Return the (x, y) coordinate for the center point of the cell that contains the specified text.  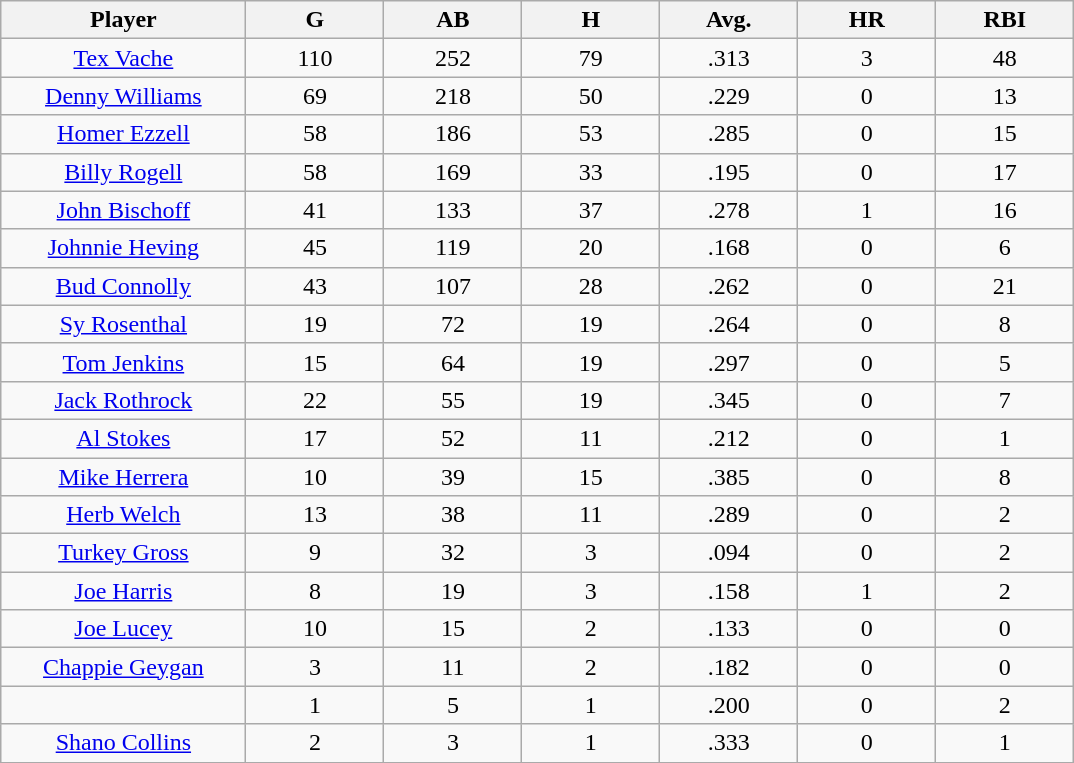
110 (315, 58)
.182 (729, 667)
252 (453, 58)
7 (1005, 400)
33 (591, 172)
38 (453, 515)
Johnnie Heving (124, 248)
G (315, 20)
43 (315, 286)
Avg. (729, 20)
16 (1005, 210)
Jack Rothrock (124, 400)
John Bischoff (124, 210)
22 (315, 400)
Sy Rosenthal (124, 324)
Denny Williams (124, 96)
107 (453, 286)
39 (453, 477)
218 (453, 96)
Tom Jenkins (124, 362)
48 (1005, 58)
AB (453, 20)
119 (453, 248)
45 (315, 248)
41 (315, 210)
Bud Connolly (124, 286)
.200 (729, 705)
21 (1005, 286)
169 (453, 172)
37 (591, 210)
50 (591, 96)
.264 (729, 324)
64 (453, 362)
Chappie Geygan (124, 667)
Joe Harris (124, 591)
.133 (729, 629)
.158 (729, 591)
32 (453, 553)
.313 (729, 58)
186 (453, 134)
Tex Vache (124, 58)
Mike Herrera (124, 477)
RBI (1005, 20)
133 (453, 210)
79 (591, 58)
Turkey Gross (124, 553)
6 (1005, 248)
52 (453, 438)
.278 (729, 210)
28 (591, 286)
.212 (729, 438)
.229 (729, 96)
55 (453, 400)
.289 (729, 515)
69 (315, 96)
.345 (729, 400)
Player (124, 20)
Herb Welch (124, 515)
.297 (729, 362)
9 (315, 553)
.195 (729, 172)
Joe Lucey (124, 629)
Homer Ezzell (124, 134)
.333 (729, 743)
.385 (729, 477)
Shano Collins (124, 743)
HR (867, 20)
.285 (729, 134)
20 (591, 248)
53 (591, 134)
Billy Rogell (124, 172)
.262 (729, 286)
Al Stokes (124, 438)
72 (453, 324)
.094 (729, 553)
H (591, 20)
.168 (729, 248)
